Capture the cell that displays the provided text and extract its (X, Y) central coordinate. 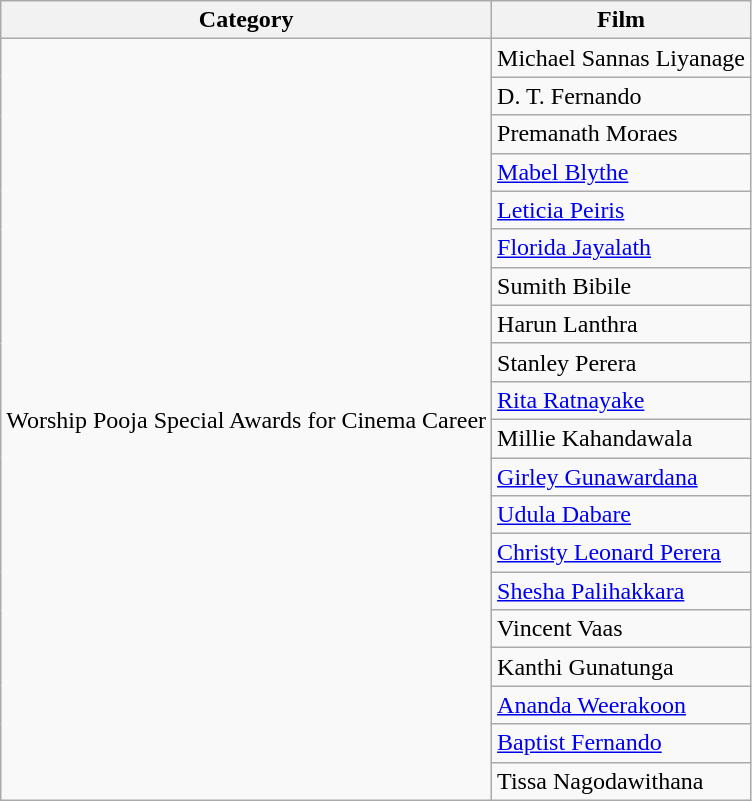
Rita Ratnayake (622, 400)
Sumith Bibile (622, 286)
Harun Lanthra (622, 324)
Millie Kahandawala (622, 438)
Vincent Vaas (622, 629)
Category (246, 20)
D. T. Fernando (622, 96)
Udula Dabare (622, 515)
Worship Pooja Special Awards for Cinema Career (246, 420)
Michael Sannas Liyanage (622, 58)
Kanthi Gunatunga (622, 667)
Christy Leonard Perera (622, 553)
Girley Gunawardana (622, 477)
Leticia Peiris (622, 210)
Mabel Blythe (622, 172)
Stanley Perera (622, 362)
Film (622, 20)
Tissa Nagodawithana (622, 781)
Ananda Weerakoon (622, 705)
Premanath Moraes (622, 134)
Shesha Palihakkara (622, 591)
Florida Jayalath (622, 248)
Baptist Fernando (622, 743)
